Find where the given text appears and provide that cell's center as [x, y] coordinate. 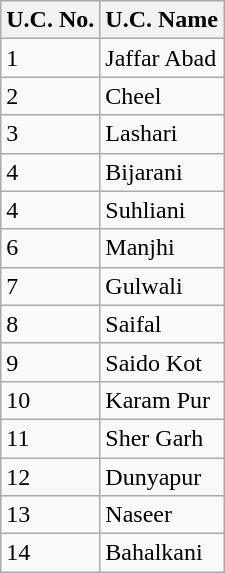
2 [50, 96]
14 [50, 553]
Sher Garh [162, 438]
Manjhi [162, 248]
Suhliani [162, 210]
8 [50, 324]
7 [50, 286]
9 [50, 362]
Dunyapur [162, 477]
Karam Pur [162, 400]
10 [50, 400]
1 [50, 58]
Lashari [162, 134]
12 [50, 477]
11 [50, 438]
Jaffar Abad [162, 58]
3 [50, 134]
Saifal [162, 324]
Bahalkani [162, 553]
Saido Kot [162, 362]
Naseer [162, 515]
U.C. No. [50, 20]
U.C. Name [162, 20]
Bijarani [162, 172]
13 [50, 515]
Gulwali [162, 286]
Cheel [162, 96]
6 [50, 248]
